For the text-containing cell, return its midpoint in (X, Y) coordinate format. 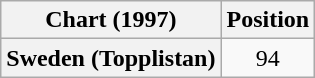
Position (268, 20)
Chart (1997) (111, 20)
Sweden (Topplistan) (111, 58)
94 (268, 58)
